Return the (X, Y) coordinate for the center point of the cell that contains the specified text.  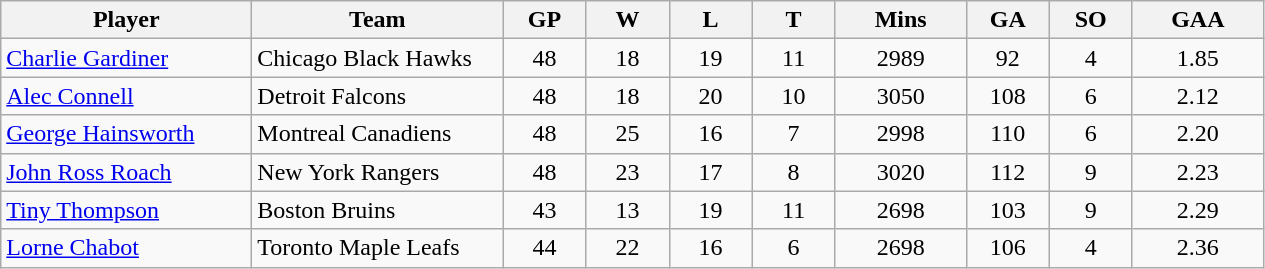
106 (1008, 248)
Alec Connell (126, 96)
Charlie Gardiner (126, 58)
2.29 (1198, 210)
GAA (1198, 20)
2.12 (1198, 96)
112 (1008, 172)
110 (1008, 134)
Montreal Canadiens (378, 134)
Mins (900, 20)
L (710, 20)
GP (544, 20)
108 (1008, 96)
New York Rangers (378, 172)
John Ross Roach (126, 172)
W (628, 20)
10 (794, 96)
Toronto Maple Leafs (378, 248)
7 (794, 134)
T (794, 20)
22 (628, 248)
2989 (900, 58)
17 (710, 172)
Lorne Chabot (126, 248)
2.36 (1198, 248)
92 (1008, 58)
Boston Bruins (378, 210)
23 (628, 172)
8 (794, 172)
Chicago Black Hawks (378, 58)
20 (710, 96)
44 (544, 248)
13 (628, 210)
3020 (900, 172)
Team (378, 20)
Detroit Falcons (378, 96)
GA (1008, 20)
Tiny Thompson (126, 210)
43 (544, 210)
3050 (900, 96)
103 (1008, 210)
Player (126, 20)
SO (1090, 20)
1.85 (1198, 58)
25 (628, 134)
George Hainsworth (126, 134)
2998 (900, 134)
2.20 (1198, 134)
2.23 (1198, 172)
